Pinpoint the cell where the given text exists, returning its (X, Y) midpoint coordinate. 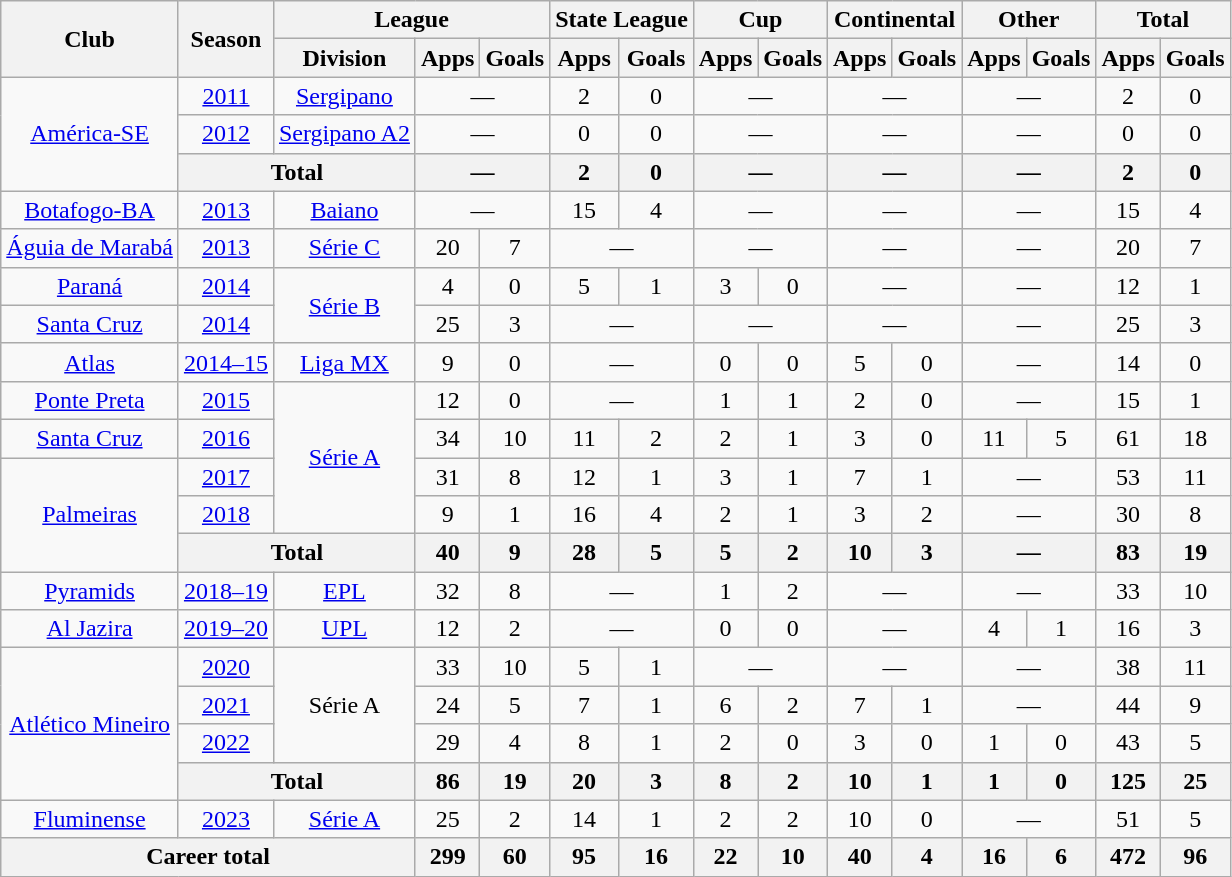
96 (1195, 857)
34 (447, 438)
60 (515, 857)
Baiano (344, 210)
Atlético Mineiro (90, 724)
Sergipano (344, 96)
Other (1029, 20)
24 (447, 705)
Águia de Marabá (90, 248)
Série B (344, 305)
472 (1128, 857)
Botafogo-BA (90, 210)
2022 (226, 743)
Pyramids (90, 591)
Fluminense (90, 819)
2014–15 (226, 362)
EPL (344, 591)
2018–19 (226, 591)
125 (1128, 781)
2015 (226, 400)
2011 (226, 96)
2021 (226, 705)
Continental (895, 20)
2023 (226, 819)
44 (1128, 705)
League (411, 20)
95 (584, 857)
22 (725, 857)
2012 (226, 134)
18 (1195, 438)
2020 (226, 667)
Sergipano A2 (344, 134)
38 (1128, 667)
2018 (226, 515)
43 (1128, 743)
51 (1128, 819)
Série C (344, 248)
Season (226, 39)
2019–20 (226, 629)
Paraná (90, 286)
Division (344, 58)
2016 (226, 438)
86 (447, 781)
30 (1128, 515)
Cup (760, 20)
Atlas (90, 362)
Palmeiras (90, 515)
53 (1128, 477)
América-SE (90, 134)
83 (1128, 553)
Career total (208, 857)
Liga MX (344, 362)
31 (447, 477)
State League (622, 20)
29 (447, 743)
32 (447, 591)
61 (1128, 438)
Al Jazira (90, 629)
Ponte Preta (90, 400)
299 (447, 857)
UPL (344, 629)
28 (584, 553)
2017 (226, 477)
Club (90, 39)
